Capture the cell that displays the provided text and extract its [x, y] central coordinate. 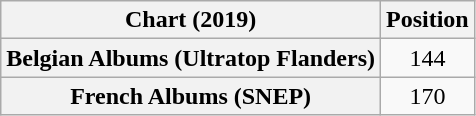
144 [428, 58]
Belgian Albums (Ultratop Flanders) [191, 58]
Chart (2019) [191, 20]
Position [428, 20]
170 [428, 96]
French Albums (SNEP) [191, 96]
